Return [x, y] of the center of cell containing provided text 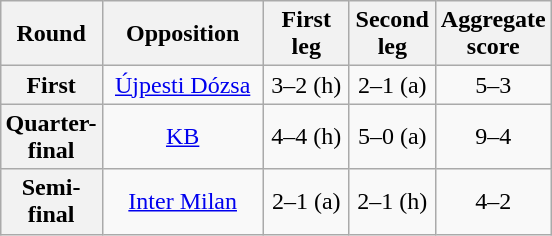
Inter Milan [182, 202]
Aggregate score [493, 34]
Opposition [182, 34]
First leg [306, 34]
Újpesti Dózsa [182, 85]
4–2 [493, 202]
5–0 (a) [392, 136]
Second leg [392, 34]
KB [182, 136]
Quarter-final [51, 136]
4–4 (h) [306, 136]
Semi-final [51, 202]
3–2 (h) [306, 85]
9–4 [493, 136]
Round [51, 34]
5–3 [493, 85]
First [51, 85]
2–1 (h) [392, 202]
